Extract the [x, y] coordinate from the center of the cell holding the provided text.  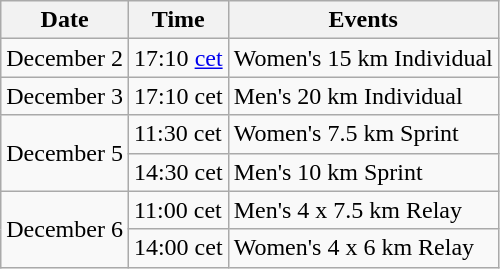
Women's 7.5 km Sprint [363, 134]
11:30 cet [178, 134]
Women's 15 km Individual [363, 58]
14:00 cet [178, 248]
11:00 cet [178, 210]
December 5 [65, 153]
Women's 4 x 6 km Relay [363, 248]
Men's 10 km Sprint [363, 172]
Time [178, 20]
December 6 [65, 229]
14:30 cet [178, 172]
Events [363, 20]
December 2 [65, 58]
Men's 4 x 7.5 km Relay [363, 210]
December 3 [65, 96]
Date [65, 20]
Men's 20 km Individual [363, 96]
